Extract the [X, Y] coordinate from the center of the cell holding the provided text.  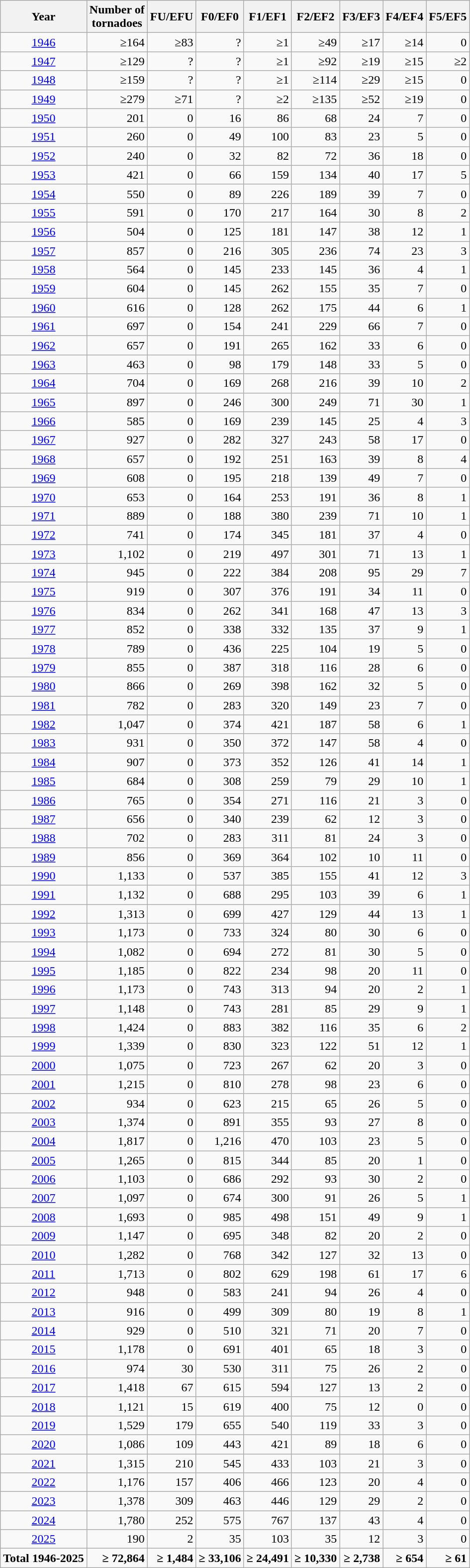
28 [361, 668]
192 [220, 459]
295 [268, 895]
222 [220, 573]
369 [220, 857]
1984 [44, 762]
225 [268, 649]
1,529 [117, 1425]
348 [268, 1236]
2023 [44, 1501]
433 [268, 1463]
1,178 [117, 1349]
2005 [44, 1160]
218 [268, 478]
1,147 [117, 1236]
229 [315, 327]
1967 [44, 440]
1968 [44, 459]
305 [268, 250]
374 [220, 724]
537 [220, 876]
1989 [44, 857]
629 [268, 1274]
FU/EFU [172, 17]
236 [315, 250]
269 [220, 686]
608 [117, 478]
1951 [44, 137]
2008 [44, 1217]
945 [117, 573]
123 [315, 1482]
1965 [44, 402]
355 [268, 1122]
265 [268, 345]
2010 [44, 1255]
332 [268, 630]
154 [220, 327]
2007 [44, 1198]
67 [172, 1387]
195 [220, 478]
510 [220, 1331]
1,713 [117, 1274]
Number oftornadoes [117, 17]
2004 [44, 1141]
1,282 [117, 1255]
852 [117, 630]
1996 [44, 990]
246 [220, 402]
695 [220, 1236]
1,817 [117, 1141]
134 [315, 175]
15 [172, 1406]
208 [315, 573]
352 [268, 762]
104 [315, 649]
373 [220, 762]
619 [220, 1406]
282 [220, 440]
866 [117, 686]
985 [220, 1217]
1960 [44, 308]
704 [117, 383]
68 [315, 118]
401 [268, 1349]
1,185 [117, 971]
16 [220, 118]
1,216 [220, 1141]
≥29 [361, 80]
344 [268, 1160]
102 [315, 857]
504 [117, 231]
≥ 72,864 [117, 1558]
Year [44, 17]
834 [117, 611]
198 [315, 1274]
157 [172, 1482]
1970 [44, 497]
≥114 [315, 80]
345 [268, 535]
1978 [44, 649]
≥ 33,106 [220, 1558]
1977 [44, 630]
1947 [44, 61]
1993 [44, 933]
604 [117, 289]
2016 [44, 1368]
251 [268, 459]
674 [220, 1198]
1992 [44, 914]
2014 [44, 1331]
F2/EF2 [315, 17]
1,047 [117, 724]
340 [220, 819]
14 [405, 762]
1,265 [117, 1160]
47 [361, 611]
741 [117, 535]
≥159 [117, 80]
168 [315, 611]
119 [315, 1425]
F3/EF3 [361, 17]
1,176 [117, 1482]
427 [268, 914]
72 [315, 156]
398 [268, 686]
702 [117, 838]
883 [220, 1027]
446 [268, 1501]
372 [268, 743]
564 [117, 270]
376 [268, 592]
1991 [44, 895]
733 [220, 933]
1974 [44, 573]
550 [117, 194]
210 [172, 1463]
170 [220, 213]
≥ 1,484 [172, 1558]
1997 [44, 1008]
≥ 24,491 [268, 1558]
810 [220, 1084]
575 [220, 1520]
699 [220, 914]
159 [268, 175]
1957 [44, 250]
497 [268, 554]
697 [117, 327]
1,315 [117, 1463]
323 [268, 1046]
321 [268, 1331]
1980 [44, 686]
342 [268, 1255]
767 [268, 1520]
2015 [44, 1349]
215 [268, 1103]
907 [117, 762]
219 [220, 554]
259 [268, 781]
25 [361, 421]
≥129 [117, 61]
354 [220, 800]
2000 [44, 1065]
1,378 [117, 1501]
2012 [44, 1293]
≥92 [315, 61]
86 [268, 118]
1985 [44, 781]
1,097 [117, 1198]
252 [172, 1520]
226 [268, 194]
91 [315, 1198]
201 [117, 118]
655 [220, 1425]
100 [268, 137]
318 [268, 668]
281 [268, 1008]
1999 [44, 1046]
2018 [44, 1406]
301 [315, 554]
1,103 [117, 1179]
856 [117, 857]
≥17 [361, 42]
789 [117, 649]
1969 [44, 478]
1954 [44, 194]
382 [268, 1027]
768 [220, 1255]
≥14 [405, 42]
2003 [44, 1122]
2013 [44, 1312]
151 [315, 1217]
1950 [44, 118]
≥164 [117, 42]
≥49 [315, 42]
889 [117, 516]
1,339 [117, 1046]
385 [268, 876]
38 [361, 231]
499 [220, 1312]
585 [117, 421]
1959 [44, 289]
190 [117, 1539]
260 [117, 137]
1981 [44, 705]
1,374 [117, 1122]
1966 [44, 421]
2017 [44, 1387]
443 [220, 1444]
1,780 [117, 1520]
128 [220, 308]
1988 [44, 838]
364 [268, 857]
83 [315, 137]
948 [117, 1293]
292 [268, 1179]
F4/EF4 [405, 17]
2011 [44, 1274]
400 [268, 1406]
Total 1946-2025 [44, 1558]
1,075 [117, 1065]
27 [361, 1122]
1948 [44, 80]
1953 [44, 175]
2001 [44, 1084]
615 [220, 1387]
109 [172, 1444]
929 [117, 1331]
1956 [44, 231]
308 [220, 781]
1955 [44, 213]
1973 [44, 554]
545 [220, 1463]
338 [220, 630]
974 [117, 1368]
857 [117, 250]
1958 [44, 270]
125 [220, 231]
233 [268, 270]
1972 [44, 535]
148 [315, 364]
188 [220, 516]
530 [220, 1368]
1961 [44, 327]
122 [315, 1046]
278 [268, 1084]
137 [315, 1520]
350 [220, 743]
267 [268, 1065]
327 [268, 440]
249 [315, 402]
1994 [44, 952]
307 [220, 592]
1962 [44, 345]
594 [268, 1387]
1,313 [117, 914]
51 [361, 1046]
2002 [44, 1103]
815 [220, 1160]
2024 [44, 1520]
240 [117, 156]
174 [220, 535]
1,418 [117, 1387]
≥52 [361, 99]
F5/EF5 [448, 17]
686 [220, 1179]
616 [117, 308]
1,082 [117, 952]
79 [315, 781]
1,132 [117, 895]
540 [268, 1425]
1995 [44, 971]
43 [361, 1520]
272 [268, 952]
149 [315, 705]
656 [117, 819]
1,424 [117, 1027]
466 [268, 1482]
≥ 654 [405, 1558]
2021 [44, 1463]
436 [220, 649]
217 [268, 213]
271 [268, 800]
694 [220, 952]
253 [268, 497]
324 [268, 933]
126 [315, 762]
691 [220, 1349]
1998 [44, 1027]
≥135 [315, 99]
583 [220, 1293]
387 [220, 668]
2019 [44, 1425]
498 [268, 1217]
380 [268, 516]
723 [220, 1065]
384 [268, 573]
243 [315, 440]
≥279 [117, 99]
934 [117, 1103]
≥83 [172, 42]
135 [315, 630]
1971 [44, 516]
470 [268, 1141]
802 [220, 1274]
187 [315, 724]
95 [361, 573]
≥71 [172, 99]
268 [268, 383]
F1/EF1 [268, 17]
931 [117, 743]
1982 [44, 724]
175 [315, 308]
1975 [44, 592]
1983 [44, 743]
897 [117, 402]
1963 [44, 364]
1964 [44, 383]
234 [268, 971]
1952 [44, 156]
34 [361, 592]
684 [117, 781]
765 [117, 800]
1,215 [117, 1084]
1979 [44, 668]
855 [117, 668]
1987 [44, 819]
F0/EF0 [220, 17]
341 [268, 611]
61 [361, 1274]
653 [117, 497]
320 [268, 705]
623 [220, 1103]
40 [361, 175]
1976 [44, 611]
406 [220, 1482]
163 [315, 459]
688 [220, 895]
≥ 10,330 [315, 1558]
1,102 [117, 554]
1986 [44, 800]
74 [361, 250]
2025 [44, 1539]
927 [117, 440]
891 [220, 1122]
919 [117, 592]
1,133 [117, 876]
189 [315, 194]
1949 [44, 99]
1990 [44, 876]
1,693 [117, 1217]
822 [220, 971]
2006 [44, 1179]
916 [117, 1312]
1,148 [117, 1008]
313 [268, 990]
2009 [44, 1236]
≥ 61 [448, 1558]
591 [117, 213]
1,121 [117, 1406]
2022 [44, 1482]
2020 [44, 1444]
139 [315, 478]
1,086 [117, 1444]
782 [117, 705]
830 [220, 1046]
≥ 2,738 [361, 1558]
1946 [44, 42]
